Scan for the cell matching the given text and deliver its (X, Y) coordinate at center. 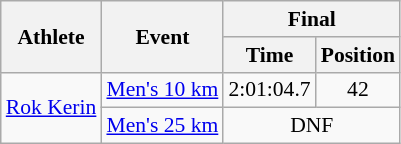
2:01:04.7 (269, 90)
Men's 25 km (162, 126)
Position (358, 55)
Rok Kerin (52, 108)
Time (269, 55)
42 (358, 90)
Final (312, 19)
Men's 10 km (162, 90)
Athlete (52, 36)
Event (162, 36)
DNF (312, 126)
